Scan for the cell matching the given text and deliver its (X, Y) coordinate at center. 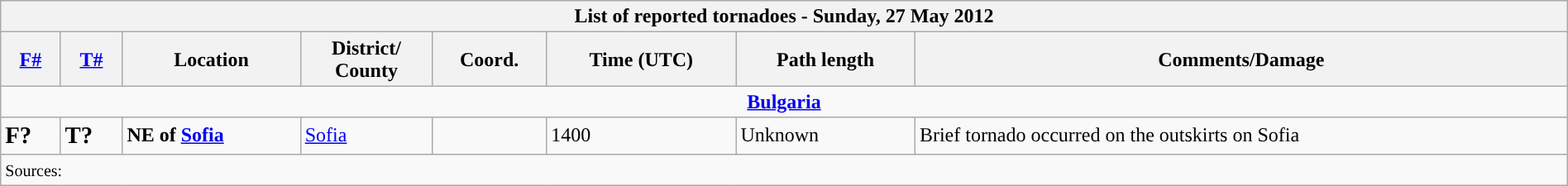
Path length (825, 60)
1400 (642, 136)
Bulgaria (784, 102)
NE of Sofia (212, 136)
Location (212, 60)
Coord. (490, 60)
F# (31, 60)
Sofia (366, 136)
Unknown (825, 136)
T# (91, 60)
Brief tornado occurred on the outskirts on Sofia (1241, 136)
Sources: (784, 169)
District/County (366, 60)
F? (31, 136)
T? (91, 136)
Comments/Damage (1241, 60)
List of reported tornadoes - Sunday, 27 May 2012 (784, 17)
Time (UTC) (642, 60)
